Locate the cell with the specified text and output its (x, y) center coordinate. 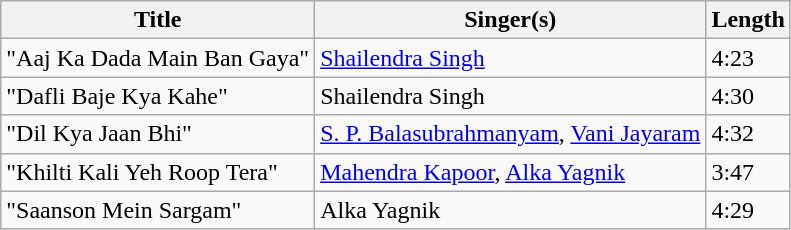
"Dafli Baje Kya Kahe" (158, 96)
4:30 (748, 96)
Alka Yagnik (510, 210)
Length (748, 20)
3:47 (748, 172)
4:32 (748, 134)
Mahendra Kapoor, Alka Yagnik (510, 172)
"Dil Kya Jaan Bhi" (158, 134)
"Khilti Kali Yeh Roop Tera" (158, 172)
4:23 (748, 58)
"Saanson Mein Sargam" (158, 210)
Singer(s) (510, 20)
S. P. Balasubrahmanyam, Vani Jayaram (510, 134)
4:29 (748, 210)
"Aaj Ka Dada Main Ban Gaya" (158, 58)
Title (158, 20)
